Find where the given text appears and provide that cell's center as (X, Y) coordinate. 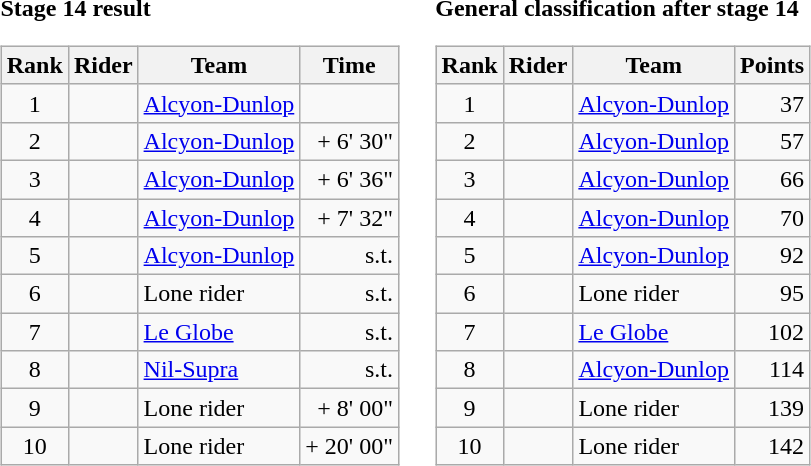
+ 6' 30" (350, 141)
57 (772, 141)
37 (772, 103)
+ 7' 32" (350, 217)
Points (772, 65)
70 (772, 217)
Nil-Supra (219, 370)
92 (772, 256)
+ 20' 00" (350, 446)
95 (772, 294)
+ 8' 00" (350, 408)
114 (772, 370)
Time (350, 65)
+ 6' 36" (350, 179)
139 (772, 408)
102 (772, 332)
142 (772, 446)
66 (772, 179)
